Output the [X, Y] coordinate of the center of the cell containing the given text.  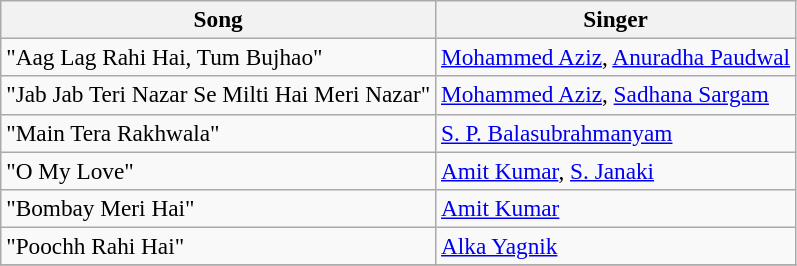
"Aag Lag Rahi Hai, Tum Bujhao" [218, 57]
"O My Love" [218, 170]
"Bombay Meri Hai" [218, 208]
Amit Kumar, S. Janaki [616, 170]
"Main Tera Rakhwala" [218, 133]
Alka Yagnik [616, 246]
"Poochh Rahi Hai" [218, 246]
"Jab Jab Teri Nazar Se Milti Hai Meri Nazar" [218, 95]
Amit Kumar [616, 208]
Singer [616, 19]
Mohammed Aziz, Anuradha Paudwal [616, 57]
Song [218, 19]
S. P. Balasubrahmanyam [616, 133]
Mohammed Aziz, Sadhana Sargam [616, 95]
